Provide the [x, y] coordinate of the cell's center where the given text is located.  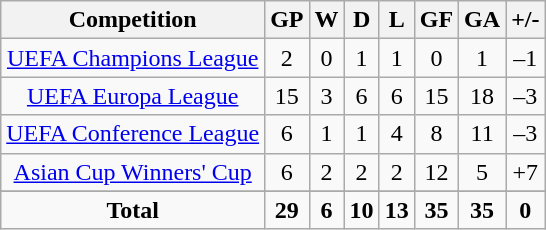
GA [482, 20]
UEFA Europa League [133, 96]
8 [436, 134]
Total [133, 210]
UEFA Champions League [133, 58]
+/- [526, 20]
13 [396, 210]
18 [482, 96]
3 [326, 96]
10 [362, 210]
Asian Cup Winners' Cup [133, 172]
D [362, 20]
Competition [133, 20]
GF [436, 20]
L [396, 20]
+7 [526, 172]
GP [287, 20]
5 [482, 172]
4 [396, 134]
29 [287, 210]
12 [436, 172]
W [326, 20]
11 [482, 134]
–1 [526, 58]
UEFA Conference League [133, 134]
